Scan for the cell matching the given text and deliver its [X, Y] coordinate at center. 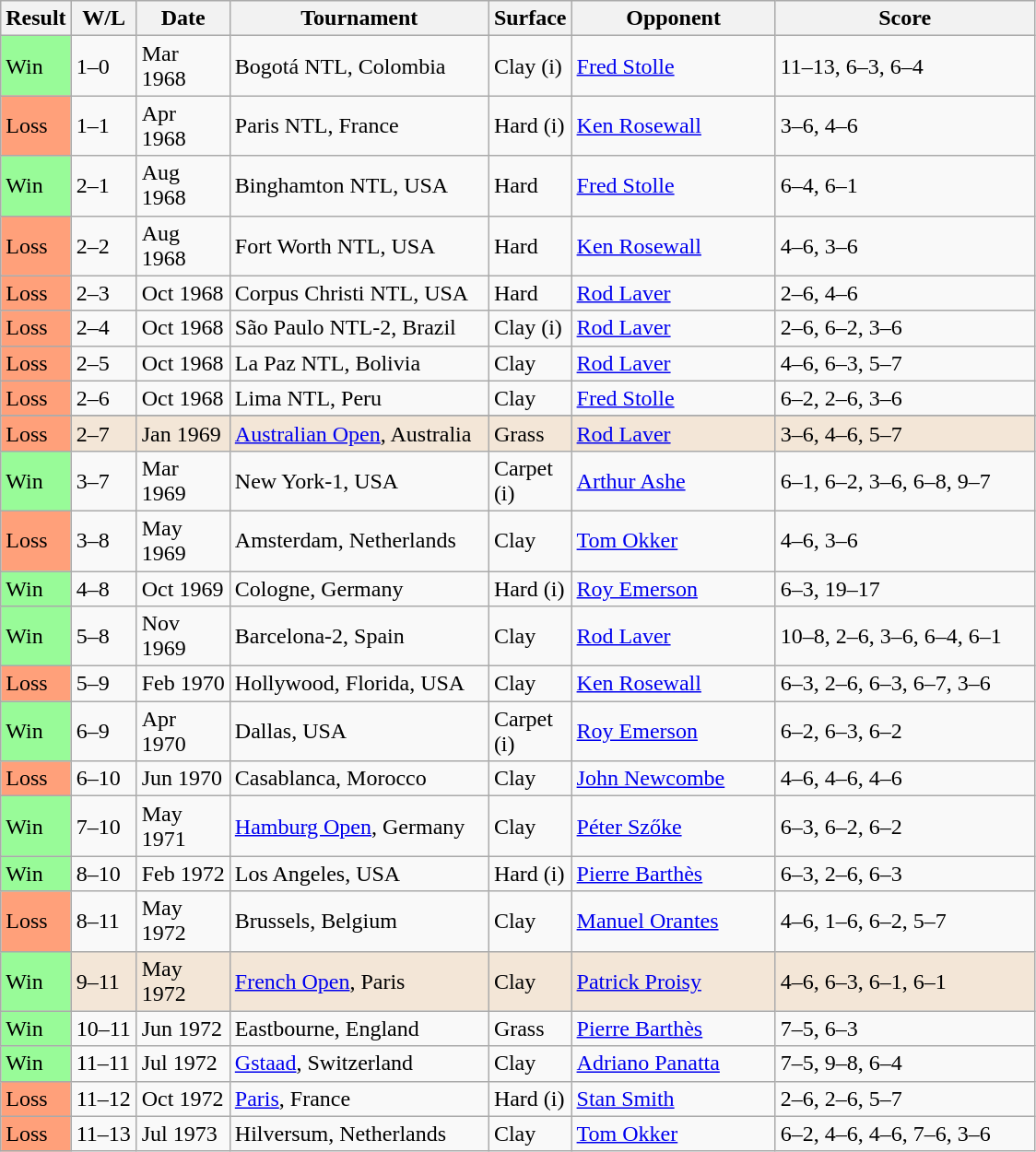
Casablanca, Morocco [359, 779]
W/L [103, 18]
7–5, 6–3 [905, 1029]
Jul 1972 [182, 1064]
Hilversum, Netherlands [359, 1134]
Jun 1972 [182, 1029]
3–6, 4–6, 5–7 [905, 433]
Hamburg Open, Germany [359, 826]
Jun 1970 [182, 779]
2–3 [103, 293]
Score [905, 18]
Apr 1970 [182, 732]
6–1, 6–2, 3–6, 6–8, 9–7 [905, 481]
7–5, 9–8, 6–4 [905, 1064]
Los Angeles, USA [359, 874]
Surface [530, 18]
6–2, 6–3, 6–2 [905, 732]
2–6, 4–6 [905, 293]
French Open, Paris [359, 981]
2–1 [103, 186]
8–10 [103, 874]
Dallas, USA [359, 732]
9–11 [103, 981]
May 1969 [182, 540]
6–3, 2–6, 6–3 [905, 874]
5–8 [103, 636]
6–3, 2–6, 6–3, 6–7, 3–6 [905, 684]
Opponent [673, 18]
11–13, 6–3, 6–4 [905, 66]
Mar 1968 [182, 66]
11–12 [103, 1099]
6–2, 2–6, 3–6 [905, 398]
6–9 [103, 732]
Mar 1969 [182, 481]
São Paulo NTL-2, Brazil [359, 328]
Date [182, 18]
4–6, 6–3, 6–1, 6–1 [905, 981]
Arthur Ashe [673, 481]
2–7 [103, 433]
Paris, France [359, 1099]
Paris NTL, France [359, 125]
Feb 1970 [182, 684]
Amsterdam, Netherlands [359, 540]
4–8 [103, 589]
Fort Worth NTL, USA [359, 245]
Jul 1973 [182, 1134]
Patrick Proisy [673, 981]
Oct 1969 [182, 589]
5–9 [103, 684]
10–11 [103, 1029]
2–5 [103, 363]
7–10 [103, 826]
2–2 [103, 245]
Corpus Christi NTL, USA [359, 293]
6–2, 4–6, 4–6, 7–6, 3–6 [905, 1134]
Feb 1972 [182, 874]
New York-1, USA [359, 481]
Manuel Orantes [673, 922]
4–6, 1–6, 6–2, 5–7 [905, 922]
May 1971 [182, 826]
Oct 1972 [182, 1099]
La Paz NTL, Bolivia [359, 363]
6–3, 19–17 [905, 589]
Apr 1968 [182, 125]
Cologne, Germany [359, 589]
Binghamton NTL, USA [359, 186]
Hollywood, Florida, USA [359, 684]
Jan 1969 [182, 433]
Stan Smith [673, 1099]
11–13 [103, 1134]
Brussels, Belgium [359, 922]
Eastbourne, England [359, 1029]
John Newcombe [673, 779]
Péter Szőke [673, 826]
2–6, 2–6, 5–7 [905, 1099]
4–6, 6–3, 5–7 [905, 363]
6–4, 6–1 [905, 186]
10–8, 2–6, 3–6, 6–4, 6–1 [905, 636]
6–3, 6–2, 6–2 [905, 826]
Gstaad, Switzerland [359, 1064]
3–8 [103, 540]
Barcelona-2, Spain [359, 636]
Nov 1969 [182, 636]
4–6, 4–6, 4–6 [905, 779]
Result [36, 18]
3–6, 4–6 [905, 125]
Australian Open, Australia [359, 433]
6–10 [103, 779]
Lima NTL, Peru [359, 398]
Adriano Panatta [673, 1064]
1–0 [103, 66]
3–7 [103, 481]
1–1 [103, 125]
2–4 [103, 328]
2–6 [103, 398]
8–11 [103, 922]
Tournament [359, 18]
2–6, 6–2, 3–6 [905, 328]
11–11 [103, 1064]
Bogotá NTL, Colombia [359, 66]
